Extract the (X, Y) coordinate from the center of the cell holding the provided text.  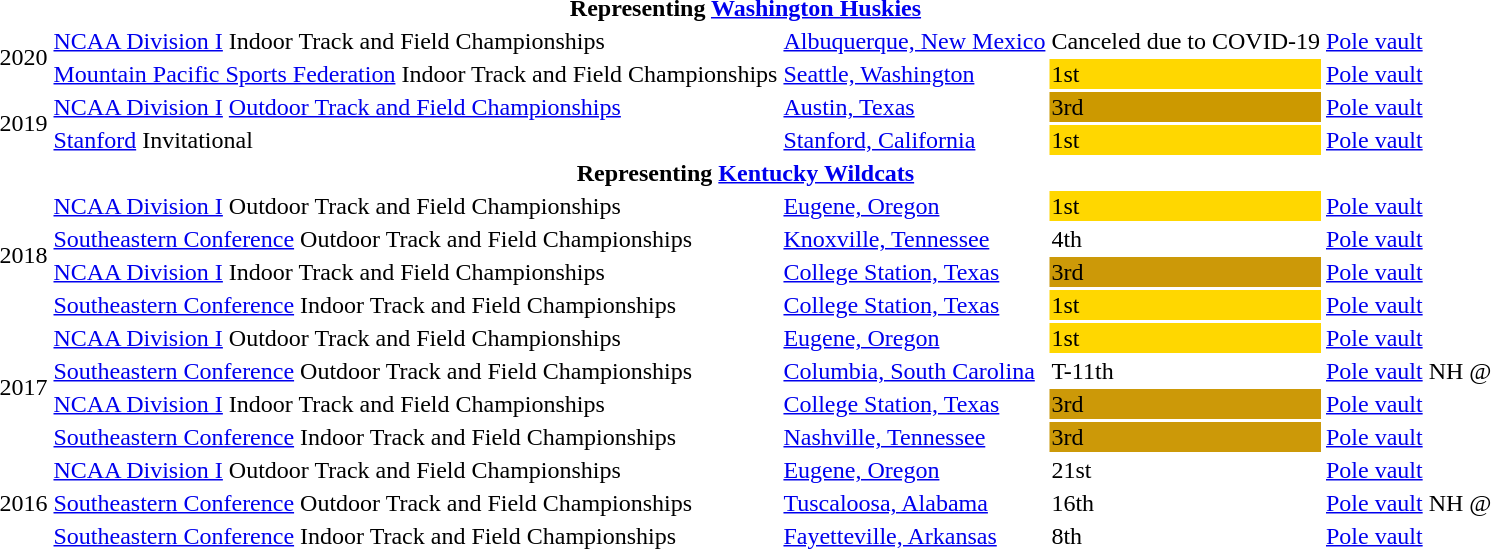
4th (1186, 239)
Canceled due to COVID-19 (1186, 41)
Nashville, Tennessee (914, 437)
16th (1186, 503)
Tuscaloosa, Alabama (914, 503)
Knoxville, Tennessee (914, 239)
T-11th (1186, 371)
Columbia, South Carolina (914, 371)
Austin, Texas (914, 107)
21st (1186, 470)
Stanford Invitational (416, 140)
Mountain Pacific Sports Federation Indoor Track and Field Championships (416, 74)
Albuquerque, New Mexico (914, 41)
Stanford, California (914, 140)
Seattle, Washington (914, 74)
